Capture the cell that displays the provided text and extract its [X, Y] central coordinate. 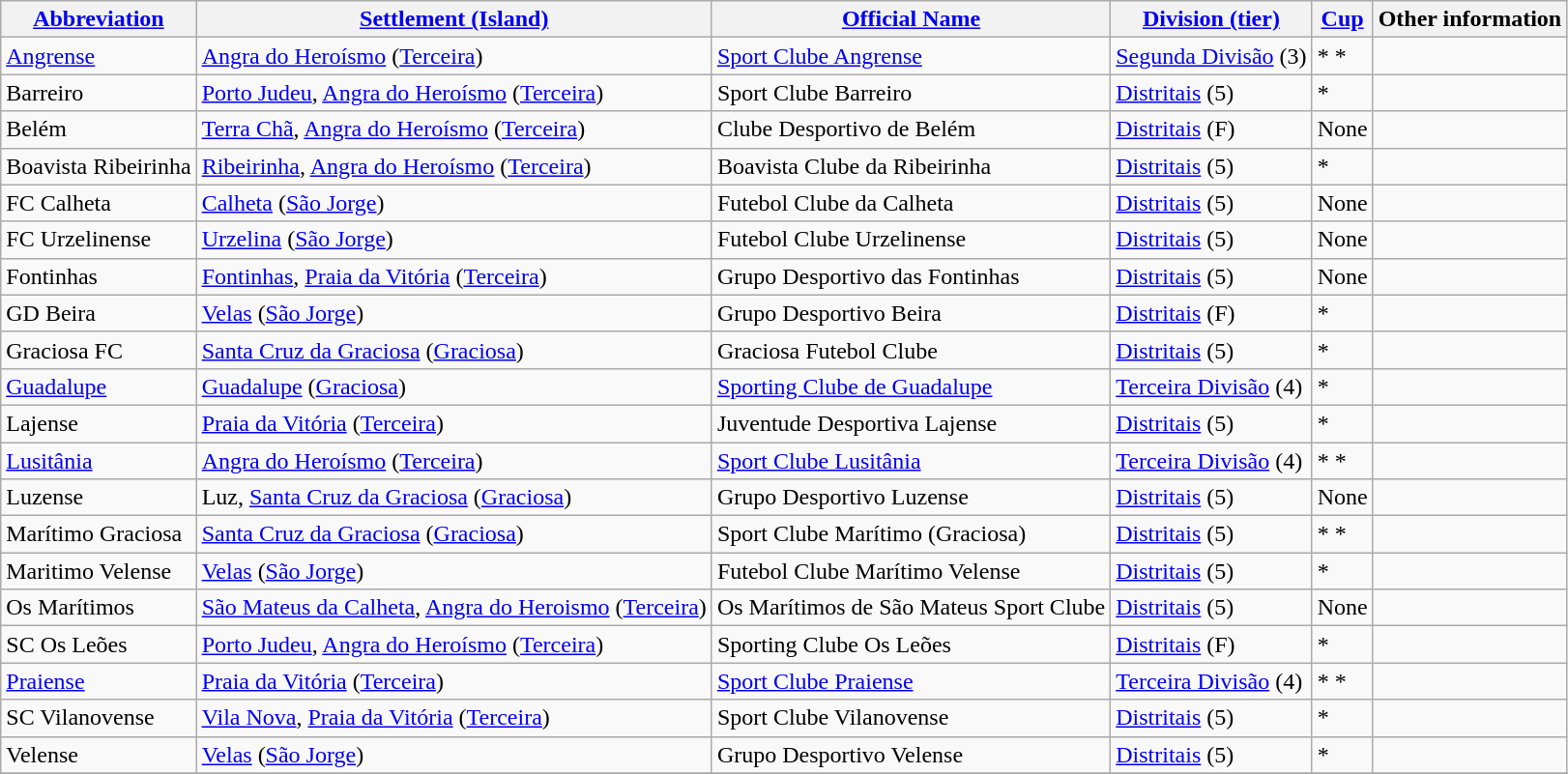
Lusitânia [99, 461]
Marítimo Graciosa [99, 534]
Lajense [99, 423]
Os Marítimos de São Mateus Sport Clube [911, 608]
Graciosa FC [99, 350]
GD Beira [99, 313]
Calheta (São Jorge) [454, 203]
Boavista Ribeirinha [99, 166]
Luzense [99, 498]
Clube Desportivo de Belém [911, 129]
Velense [99, 755]
Praiense [99, 681]
Ribeirinha, Angra do Heroísmo (Terceira) [454, 166]
Belém [99, 129]
São Mateus da Calheta, Angra do Heroismo (Terceira) [454, 608]
Juventude Desportiva Lajense [911, 423]
Sporting Clube de Guadalupe [911, 387]
Sport Clube Lusitânia [911, 461]
SC Os Leões [99, 645]
Sport Clube Marítimo (Graciosa) [911, 534]
Segunda Divisão (3) [1211, 56]
Guadalupe [99, 387]
Futebol Clube Urzelinense [911, 240]
Graciosa Futebol Clube [911, 350]
Vila Nova, Praia da Vitória (Terceira) [454, 718]
Luz, Santa Cruz da Graciosa (Graciosa) [454, 498]
Grupo Desportivo Velense [911, 755]
Grupo Desportivo das Fontinhas [911, 276]
Sporting Clube Os Leões [911, 645]
Grupo Desportivo Luzense [911, 498]
Futebol Clube Marítimo Velense [911, 571]
Settlement (Island) [454, 19]
Futebol Clube da Calheta [911, 203]
Terra Chã, Angra do Heroísmo (Terceira) [454, 129]
Official Name [911, 19]
Division (tier) [1211, 19]
Sport Clube Praiense [911, 681]
Abbreviation [99, 19]
Barreiro [99, 93]
Fontinhas, Praia da Vitória (Terceira) [454, 276]
FC Urzelinense [99, 240]
SC Vilanovense [99, 718]
Guadalupe (Graciosa) [454, 387]
Urzelina (São Jorge) [454, 240]
Maritimo Velense [99, 571]
Os Marítimos [99, 608]
FC Calheta [99, 203]
Angrense [99, 56]
Sport Clube Barreiro [911, 93]
Other information [1469, 19]
Cup [1342, 19]
Grupo Desportivo Beira [911, 313]
Sport Clube Angrense [911, 56]
Sport Clube Vilanovense [911, 718]
Fontinhas [99, 276]
Boavista Clube da Ribeirinha [911, 166]
